For the text-containing cell, return its midpoint in (X, Y) coordinate format. 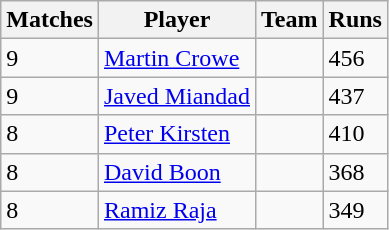
410 (355, 134)
368 (355, 172)
Peter Kirsten (176, 134)
Runs (355, 20)
Ramiz Raja (176, 210)
Martin Crowe (176, 58)
Javed Miandad (176, 96)
Matches (50, 20)
David Boon (176, 172)
456 (355, 58)
349 (355, 210)
Team (289, 20)
437 (355, 96)
Player (176, 20)
